Pinpoint the cell where the given text exists, returning its [X, Y] midpoint coordinate. 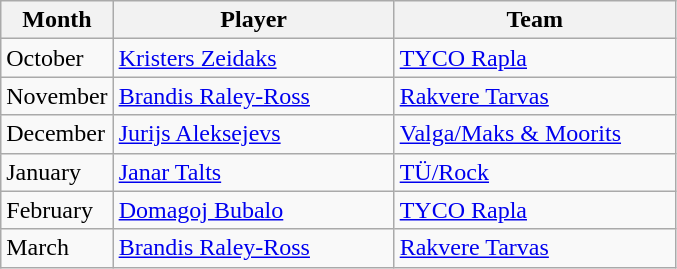
Domagoj Bubalo [254, 210]
February [57, 210]
March [57, 248]
October [57, 58]
Team [534, 20]
Jurijs Aleksejevs [254, 134]
Month [57, 20]
November [57, 96]
Player [254, 20]
January [57, 172]
TÜ/Rock [534, 172]
December [57, 134]
Kristers Zeidaks [254, 58]
Janar Talts [254, 172]
Valga/Maks & Moorits [534, 134]
